Return [x, y] of the center of cell containing provided text 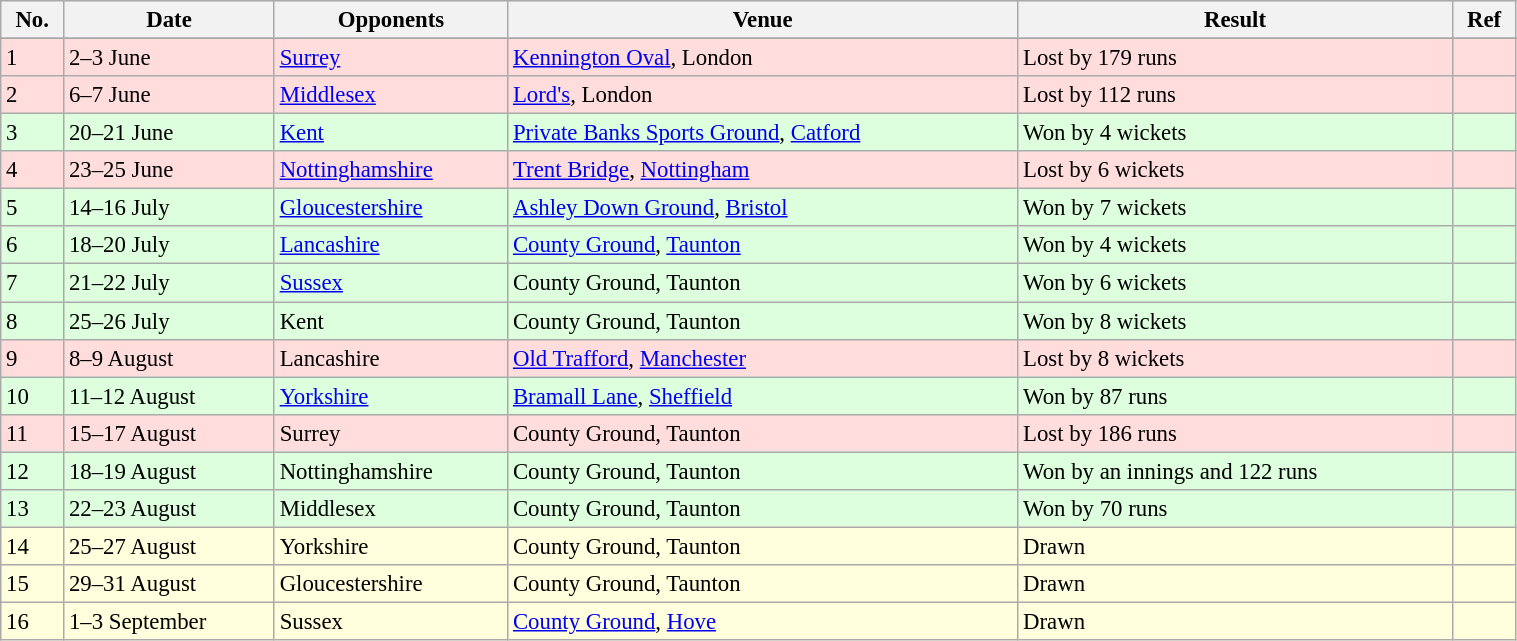
Won by 70 runs [1235, 509]
25–27 August [170, 546]
Won by an innings and 122 runs [1235, 471]
County Ground, Hove [763, 621]
13 [32, 509]
Won by 6 wickets [1235, 283]
Lost by 186 runs [1235, 433]
1 [32, 58]
Kennington Oval, London [763, 58]
18–19 August [170, 471]
29–31 August [170, 584]
Lord's, London [763, 95]
Won by 87 runs [1235, 396]
14 [32, 546]
Lost by 6 wickets [1235, 170]
Ref [1484, 20]
Old Trafford, Manchester [763, 358]
10 [32, 396]
Venue [763, 20]
Won by 8 wickets [1235, 321]
21–22 July [170, 283]
Opponents [390, 20]
25–26 July [170, 321]
Lost by 8 wickets [1235, 358]
12 [32, 471]
2–3 June [170, 58]
23–25 June [170, 170]
11–12 August [170, 396]
18–20 July [170, 245]
15–17 August [170, 433]
1–3 September [170, 621]
No. [32, 20]
Won by 7 wickets [1235, 208]
Ashley Down Ground, Bristol [763, 208]
6–7 June [170, 95]
Trent Bridge, Nottingham [763, 170]
20–21 June [170, 133]
15 [32, 584]
7 [32, 283]
3 [32, 133]
5 [32, 208]
9 [32, 358]
Bramall Lane, Sheffield [763, 396]
Result [1235, 20]
8–9 August [170, 358]
2 [32, 95]
Lost by 112 runs [1235, 95]
22–23 August [170, 509]
6 [32, 245]
4 [32, 170]
11 [32, 433]
Lost by 179 runs [1235, 58]
8 [32, 321]
Date [170, 20]
14–16 July [170, 208]
Private Banks Sports Ground, Catford [763, 133]
16 [32, 621]
